Return the (x, y) coordinate for the center point of the cell that contains the specified text.  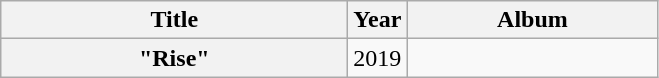
Album (532, 20)
Year (378, 20)
Title (174, 20)
"Rise" (174, 58)
2019 (378, 58)
